For the text-containing cell, return its midpoint in (X, Y) coordinate format. 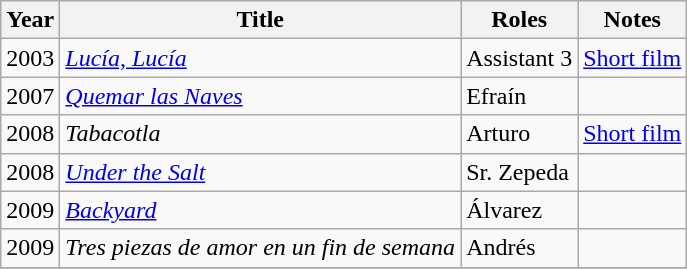
Sr. Zepeda (520, 172)
Lucía, Lucía (260, 58)
Under the Salt (260, 172)
Backyard (260, 210)
Notes (632, 20)
Quemar las Naves (260, 96)
2007 (30, 96)
Year (30, 20)
Arturo (520, 134)
Efraín (520, 96)
2003 (30, 58)
Tabacotla (260, 134)
Title (260, 20)
Roles (520, 20)
Andrés (520, 248)
Álvarez (520, 210)
Assistant 3 (520, 58)
Tres piezas de amor en un fin de semana (260, 248)
